Output the [x, y] coordinate of the center of the cell containing the given text.  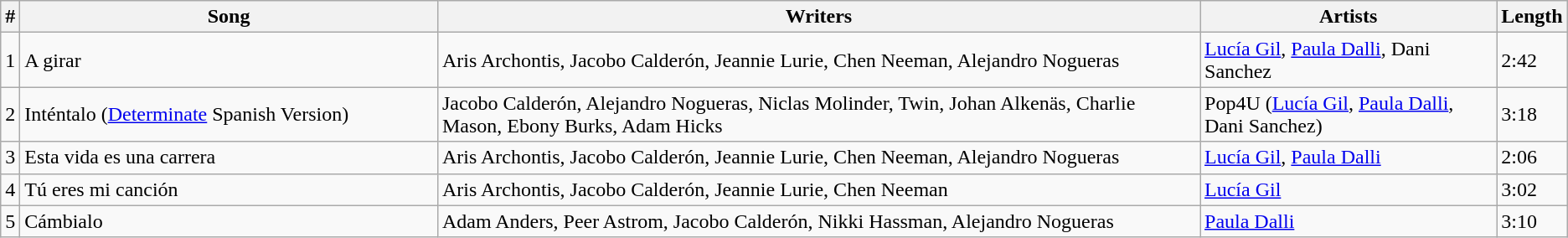
4 [10, 189]
Tú eres mi canción [230, 189]
3 [10, 158]
3:02 [1532, 189]
Cámbialo [230, 221]
Aris Archontis, Jacobo Calderón, Jeannie Lurie, Chen Neeman [818, 189]
Lucía Gil, Paula Dalli [1348, 158]
Lucía Gil, Paula Dalli, Dani Sanchez [1348, 60]
2:42 [1532, 60]
Artists [1348, 17]
Lucía Gil [1348, 189]
Esta vida es una carrera [230, 158]
Inténtalo (Determinate Spanish Version) [230, 114]
A girar [230, 60]
3:10 [1532, 221]
# [10, 17]
Paula Dalli [1348, 221]
Length [1532, 17]
Jacobo Calderón, Alejandro Nogueras, Niclas Molinder, Twin, Johan Alkenäs, Charlie Mason, Ebony Burks, Adam Hicks [818, 114]
2 [10, 114]
Writers [818, 17]
1 [10, 60]
Song [230, 17]
2:06 [1532, 158]
3:18 [1532, 114]
Pop4U (Lucía Gil, Paula Dalli, Dani Sanchez) [1348, 114]
Adam Anders, Peer Astrom, Jacobo Calderón, Nikki Hassman, Alejandro Nogueras [818, 221]
5 [10, 221]
